Provide the (x, y) coordinate of the cell's center where the given text is located.  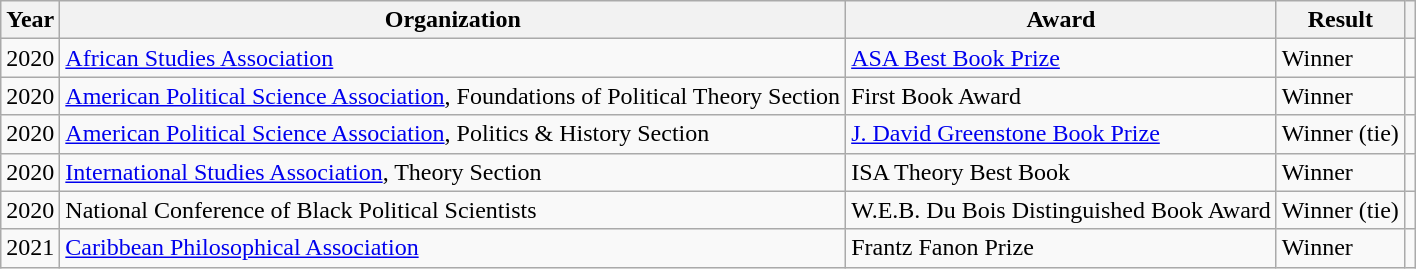
W.E.B. Du Bois Distinguished Book Award (1062, 210)
Frantz Fanon Prize (1062, 248)
Award (1062, 20)
Caribbean Philosophical Association (453, 248)
American Political Science Association, Politics & History Section (453, 134)
American Political Science Association, Foundations of Political Theory Section (453, 96)
Organization (453, 20)
International Studies Association, Theory Section (453, 172)
J. David Greenstone Book Prize (1062, 134)
Result (1340, 20)
ISA Theory Best Book (1062, 172)
2021 (30, 248)
African Studies Association (453, 58)
First Book Award (1062, 96)
Year (30, 20)
National Conference of Black Political Scientists (453, 210)
ASA Best Book Prize (1062, 58)
